Search for the cell housing the specified text and yield its [x, y] center coordinate. 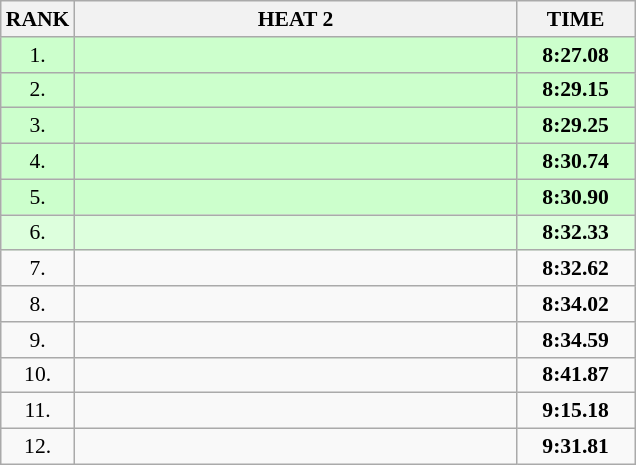
10. [38, 375]
8:30.74 [576, 162]
7. [38, 269]
1. [38, 55]
8:27.08 [576, 55]
8:32.33 [576, 233]
3. [38, 126]
8. [38, 304]
RANK [38, 19]
8:29.15 [576, 90]
9. [38, 340]
HEAT 2 [295, 19]
8:29.25 [576, 126]
12. [38, 447]
2. [38, 90]
11. [38, 411]
8:34.59 [576, 340]
8:41.87 [576, 375]
8:34.02 [576, 304]
4. [38, 162]
8:30.90 [576, 197]
6. [38, 233]
9:31.81 [576, 447]
8:32.62 [576, 269]
5. [38, 197]
9:15.18 [576, 411]
TIME [576, 19]
